Output the (X, Y) coordinate of the center of the cell containing the given text.  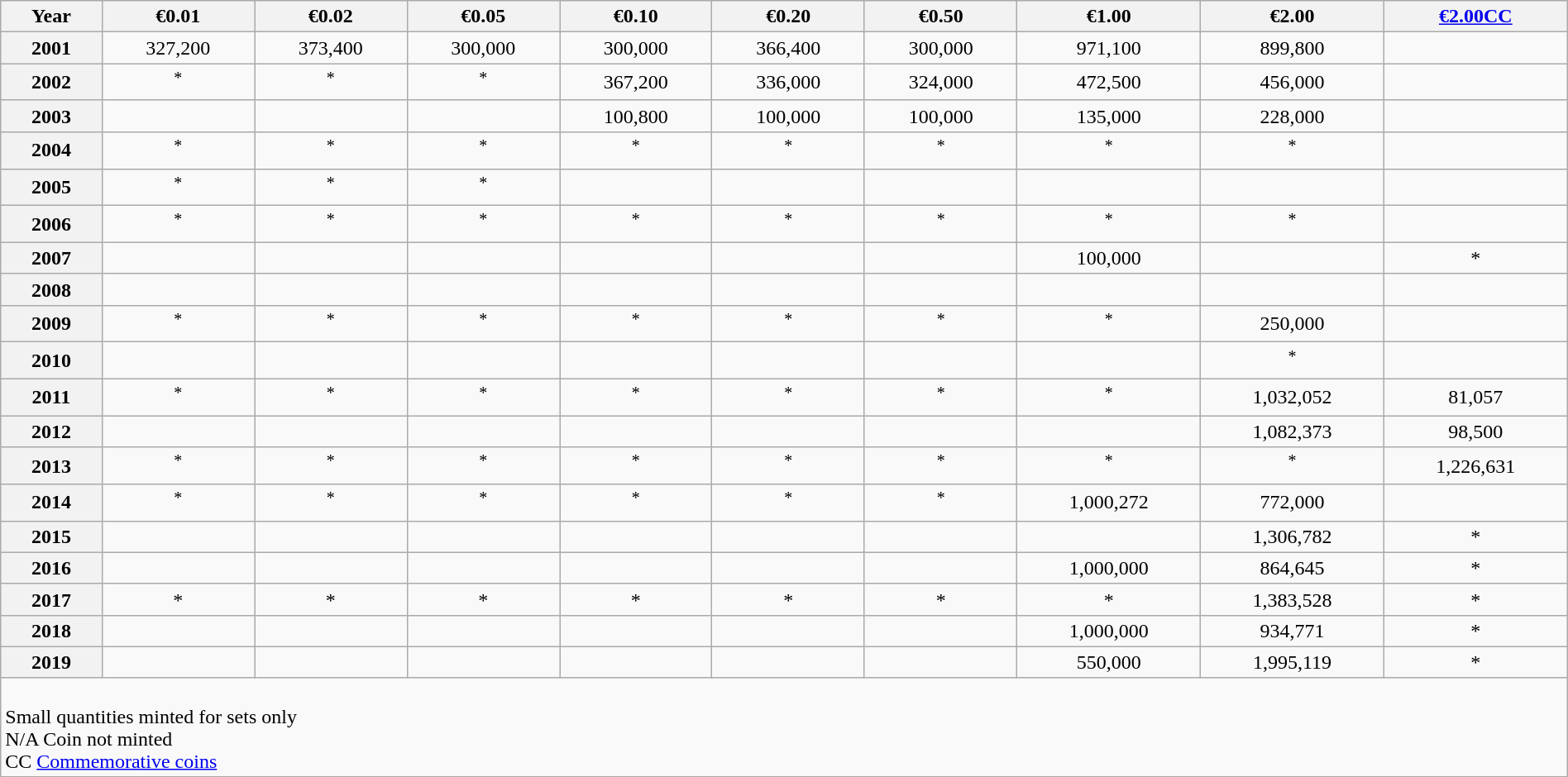
98,500 (1475, 431)
Year (51, 17)
367,200 (635, 83)
2009 (51, 324)
135,000 (1109, 116)
€0.01 (178, 17)
2011 (51, 397)
2010 (51, 360)
2012 (51, 431)
228,000 (1293, 116)
1,032,052 (1293, 397)
2002 (51, 83)
772,000 (1293, 503)
336,000 (788, 83)
€2.00CC (1475, 17)
864,645 (1293, 568)
€2.00 (1293, 17)
366,400 (788, 48)
2017 (51, 599)
327,200 (178, 48)
100,800 (635, 116)
550,000 (1109, 662)
2007 (51, 258)
€0.02 (331, 17)
2001 (51, 48)
€1.00 (1109, 17)
€0.05 (483, 17)
2015 (51, 536)
971,100 (1109, 48)
2016 (51, 568)
1,082,373 (1293, 431)
2003 (51, 116)
2004 (51, 150)
€0.10 (635, 17)
€0.50 (940, 17)
81,057 (1475, 397)
2013 (51, 466)
934,771 (1293, 631)
1,383,528 (1293, 599)
1,000,272 (1109, 503)
1,995,119 (1293, 662)
2014 (51, 503)
324,000 (940, 83)
2019 (51, 662)
1,306,782 (1293, 536)
2008 (51, 289)
472,500 (1109, 83)
2006 (51, 225)
899,800 (1293, 48)
1,226,631 (1475, 466)
2005 (51, 187)
456,000 (1293, 83)
250,000 (1293, 324)
Small quantities minted for sets onlyN/A Coin not mintedCC Commemorative coins (784, 727)
€0.20 (788, 17)
2018 (51, 631)
373,400 (331, 48)
